Return (x, y) of the center of cell containing provided text 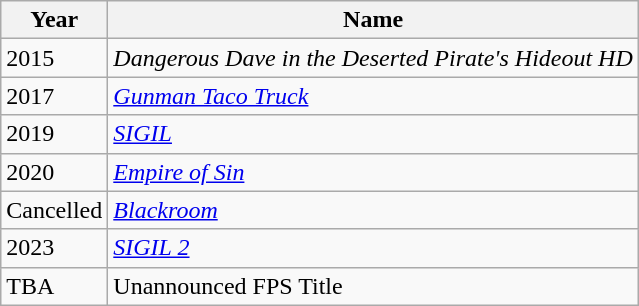
Unannounced FPS Title (374, 286)
2015 (54, 58)
Dangerous Dave in the Deserted Pirate's Hideout HD (374, 58)
Blackroom (374, 210)
Name (374, 20)
Year (54, 20)
Gunman Taco Truck (374, 96)
SIGIL 2 (374, 248)
2019 (54, 134)
Cancelled (54, 210)
2020 (54, 172)
SIGIL (374, 134)
TBA (54, 286)
2017 (54, 96)
Empire of Sin (374, 172)
2023 (54, 248)
